Detect which cell encompasses the target text, then output its (X, Y) center coordinate. 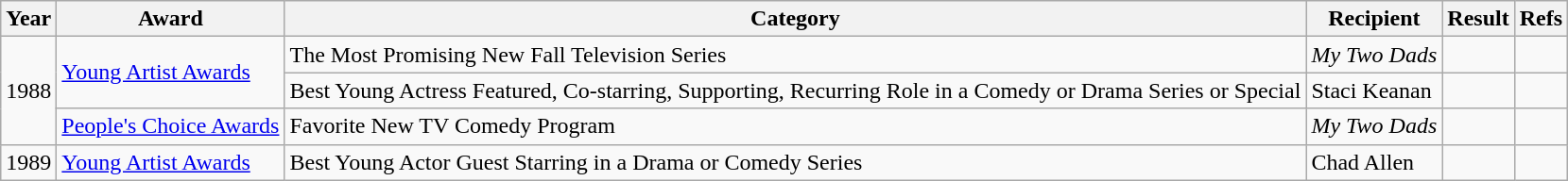
Year (28, 19)
1988 (28, 90)
Refs (1541, 19)
The Most Promising New Fall Television Series (796, 55)
Chad Allen (1374, 162)
Result (1478, 19)
Staci Keanan (1374, 90)
Category (796, 19)
Best Young Actor Guest Starring in a Drama or Comedy Series (796, 162)
Recipient (1374, 19)
Favorite New TV Comedy Program (796, 126)
Award (170, 19)
Best Young Actress Featured, Co-starring, Supporting, Recurring Role in a Comedy or Drama Series or Special (796, 90)
People's Choice Awards (170, 126)
1989 (28, 162)
